Detect which cell encompasses the target text, then output its [X, Y] center coordinate. 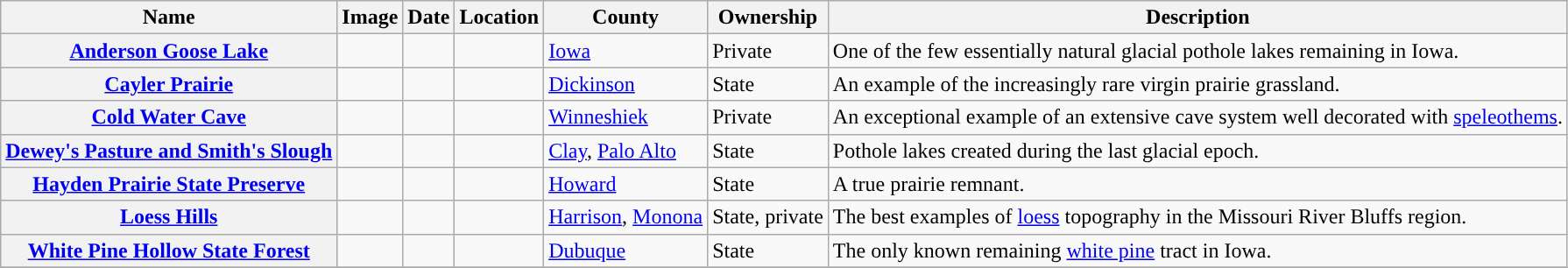
Dewey's Pasture and Smith's Slough [169, 151]
Ownership [768, 18]
Howard [625, 184]
Cayler Prairie [169, 84]
Dubuque [625, 250]
The only known remaining white pine tract in Iowa. [1197, 250]
An exceptional example of an extensive cave system well decorated with speleothems. [1197, 117]
Name [169, 18]
Loess Hills [169, 217]
An example of the increasingly rare virgin prairie grassland. [1197, 84]
A true prairie remnant. [1197, 184]
Location [499, 18]
Description [1197, 18]
Winneshiek [625, 117]
Image [370, 18]
Cold Water Cave [169, 117]
Anderson Goose Lake [169, 51]
Dickinson [625, 84]
One of the few essentially natural glacial pothole lakes remaining in Iowa. [1197, 51]
Hayden Prairie State Preserve [169, 184]
Clay, Palo Alto [625, 151]
Iowa [625, 51]
The best examples of loess topography in the Missouri River Bluffs region. [1197, 217]
State, private [768, 217]
Date [429, 18]
White Pine Hollow State Forest [169, 250]
Harrison, Monona [625, 217]
County [625, 18]
Pothole lakes created during the last glacial epoch. [1197, 151]
